Search for the cell housing the specified text and yield its (X, Y) center coordinate. 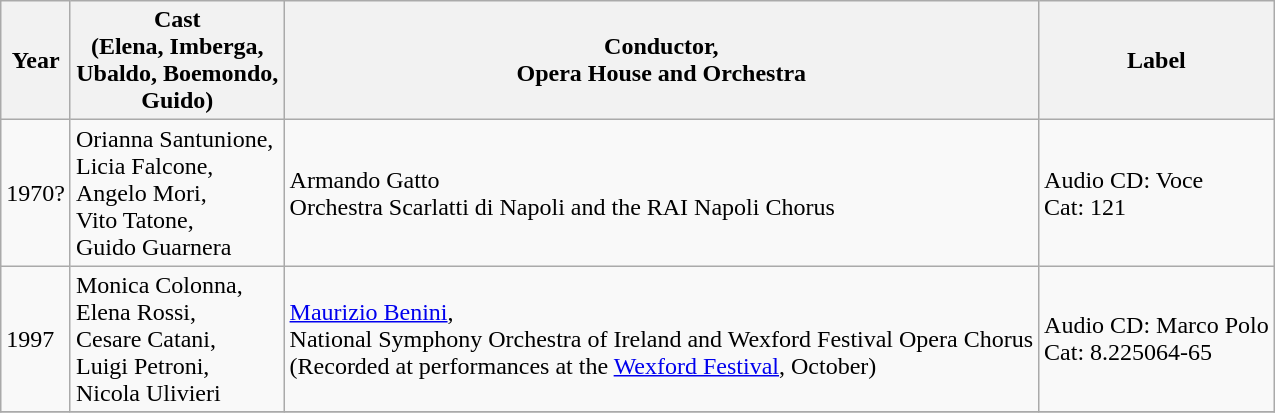
Monica Colonna,Elena Rossi,Cesare Catani,Luigi Petroni,Nicola Ulivieri (177, 339)
Orianna Santunione,Licia Falcone,Angelo Mori,Vito Tatone,Guido Guarnera (177, 193)
Maurizio Benini,National Symphony Orchestra of Ireland and Wexford Festival Opera Chorus(Recorded at performances at the Wexford Festival, October) (661, 339)
Armando GattoOrchestra Scarlatti di Napoli and the RAI Napoli Chorus (661, 193)
Audio CD: VoceCat: 121 (1157, 193)
Conductor,Opera House and Orchestra (661, 60)
Label (1157, 60)
Year (36, 60)
1997 (36, 339)
Cast(Elena, Imberga,Ubaldo, Boemondo, Guido) (177, 60)
1970? (36, 193)
Audio CD: Marco PoloCat: 8.225064-65 (1157, 339)
